From the cell containing the given text, extract its center point as (x, y) coordinate. 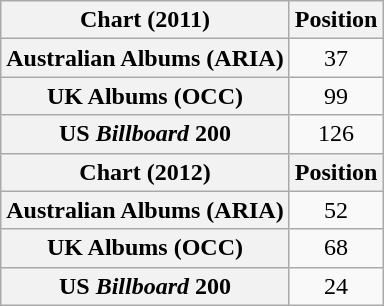
52 (336, 210)
126 (336, 134)
37 (336, 58)
Chart (2011) (145, 20)
Chart (2012) (145, 172)
68 (336, 248)
24 (336, 286)
99 (336, 96)
